Detect which cell encompasses the target text, then output its (x, y) center coordinate. 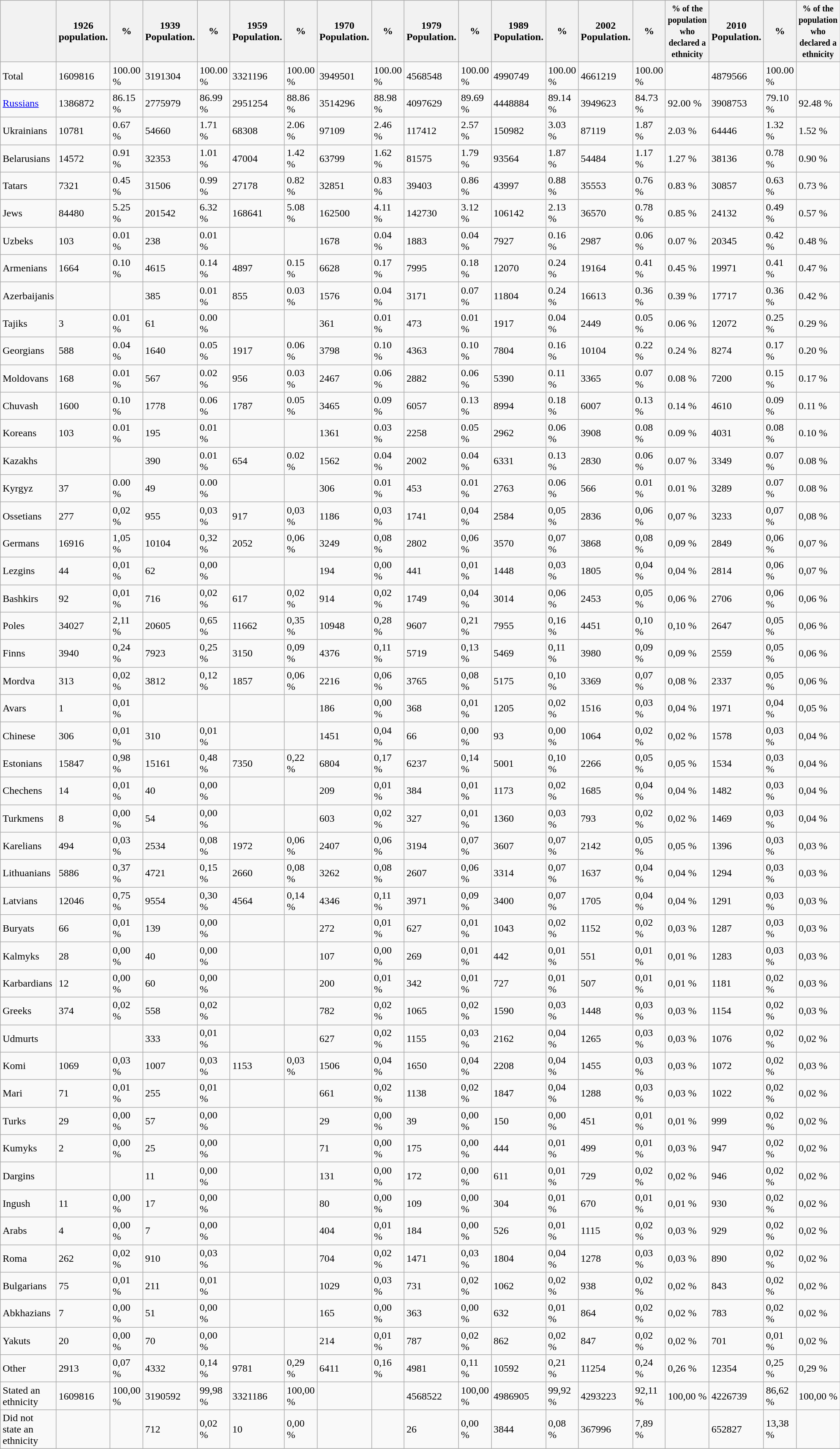
14572 (83, 158)
Other (28, 1369)
917 (257, 516)
6628 (344, 268)
Avars (28, 708)
453 (431, 489)
0.47 % (818, 268)
558 (170, 1011)
4661219 (606, 76)
2534 (170, 846)
9781 (257, 1369)
442 (519, 956)
4448884 (519, 103)
16613 (606, 296)
2002 Population. (606, 31)
8994 (519, 406)
0,12 % (214, 681)
0.67 % (127, 131)
313 (83, 681)
3868 (606, 544)
0.85 % (687, 213)
4568522 (431, 1396)
1396 (736, 846)
Mari (28, 1093)
1072 (736, 1066)
0.57 % (818, 213)
92.48 % (818, 103)
Chechens (28, 790)
3607 (519, 846)
39 (431, 1121)
10 (257, 1429)
12354 (736, 1369)
1979 Population. (431, 31)
1804 (519, 1258)
947 (736, 1148)
4721 (170, 873)
701 (736, 1341)
10592 (519, 1369)
855 (257, 296)
4346 (344, 901)
68308 (257, 131)
131 (344, 1176)
0.49 % (780, 213)
38136 (736, 158)
3798 (344, 351)
2002 (431, 461)
12070 (519, 268)
93 (519, 735)
84480 (83, 213)
Buryats (28, 928)
1386872 (83, 103)
3191304 (170, 76)
0.48 % (818, 241)
Uzbeks (28, 241)
3321186 (257, 1396)
2467 (344, 378)
142730 (431, 213)
4568548 (431, 76)
47004 (257, 158)
Bulgarians (28, 1286)
26 (431, 1429)
1069 (83, 1066)
617 (257, 599)
99,92 % (562, 1396)
86.15 % (127, 103)
783 (736, 1314)
194 (344, 571)
57 (170, 1121)
0,65 % (214, 626)
1115 (606, 1231)
15161 (170, 763)
1971 (736, 708)
36570 (606, 213)
35553 (606, 186)
30857 (736, 186)
1029 (344, 1286)
7,89 % (649, 1429)
0.22 % (649, 351)
654 (257, 461)
3190592 (170, 1396)
16916 (83, 544)
0,32 % (214, 544)
2660 (257, 873)
19971 (736, 268)
1173 (519, 790)
107 (344, 956)
Bashkirs (28, 599)
955 (170, 516)
333 (170, 1038)
2775979 (170, 103)
404 (344, 1231)
1778 (170, 406)
1.01 % (214, 158)
890 (736, 1258)
Russians (28, 103)
211 (170, 1286)
3171 (431, 296)
14 (83, 790)
201542 (170, 213)
611 (519, 1176)
4.11 % (388, 213)
4615 (170, 268)
0,98 % (127, 763)
1361 (344, 434)
731 (431, 1286)
1186 (344, 516)
8274 (736, 351)
946 (736, 1176)
Greeks (28, 1011)
843 (736, 1286)
2584 (519, 516)
17 (170, 1203)
1678 (344, 241)
165 (344, 1314)
262 (83, 1258)
3150 (257, 653)
1926 population. (83, 31)
4031 (736, 434)
Karelians (28, 846)
89.14 % (562, 103)
54 (170, 818)
84.73 % (649, 103)
2951254 (257, 103)
255 (170, 1093)
2407 (344, 846)
6057 (431, 406)
910 (170, 1258)
Ingush (28, 1203)
2449 (606, 323)
3465 (344, 406)
Latvians (28, 901)
704 (344, 1258)
451 (606, 1121)
1451 (344, 735)
1007 (170, 1066)
1181 (736, 983)
7321 (83, 186)
2607 (431, 873)
7804 (519, 351)
0.39 % (687, 296)
1506 (344, 1066)
80 (344, 1203)
1989 Population. (519, 31)
2.03 % (687, 131)
269 (431, 956)
5469 (519, 653)
4451 (606, 626)
0,13 % (475, 653)
Turkmens (28, 818)
1562 (344, 461)
Mordva (28, 681)
3289 (736, 489)
9607 (431, 626)
3949501 (344, 76)
184 (431, 1231)
4564 (257, 901)
79.10 % (780, 103)
1469 (736, 818)
4376 (344, 653)
1062 (519, 1286)
441 (431, 571)
25 (170, 1148)
31506 (170, 186)
Roma (28, 1258)
Yakuts (28, 1341)
2010 Population. (736, 31)
Estonians (28, 763)
444 (519, 1148)
3314 (519, 873)
12072 (736, 323)
1482 (736, 790)
Kyrgyz (28, 489)
1064 (606, 735)
Dargins (28, 1176)
3940 (83, 653)
1.27 % (687, 158)
1 (83, 708)
2337 (736, 681)
2 (83, 1148)
10781 (83, 131)
0,17 % (388, 763)
0,22 % (301, 763)
Kalmyks (28, 956)
1576 (344, 296)
2.13 % (562, 213)
0,26 % (687, 1369)
5.08 % (301, 213)
716 (170, 599)
632 (519, 1314)
3400 (519, 901)
51 (170, 1314)
Stated an ethnicity (28, 1396)
32851 (344, 186)
1847 (519, 1093)
106142 (519, 213)
7200 (736, 378)
20345 (736, 241)
999 (736, 1121)
214 (344, 1341)
200 (344, 983)
1.42 % (301, 158)
567 (170, 378)
1.52 % (818, 131)
385 (170, 296)
3908753 (736, 103)
1.32 % (780, 131)
603 (344, 818)
87119 (606, 131)
109 (431, 1203)
20605 (170, 626)
9554 (170, 901)
5719 (431, 653)
168641 (257, 213)
64446 (736, 131)
0,37 % (127, 873)
2849 (736, 544)
11254 (606, 1369)
1705 (606, 901)
1283 (736, 956)
588 (83, 351)
11662 (257, 626)
1650 (431, 1066)
Komi (28, 1066)
2836 (606, 516)
3365 (606, 378)
12 (83, 983)
499 (606, 1148)
81575 (431, 158)
Did not state an ethnicity (28, 1429)
0.82 % (301, 186)
89.69 % (475, 103)
Ossetians (28, 516)
4610 (736, 406)
88.86 % (301, 103)
1578 (736, 735)
Lithuanians (28, 873)
0,28 % (388, 626)
1637 (606, 873)
384 (431, 790)
1278 (606, 1258)
54660 (170, 131)
729 (606, 1176)
75 (83, 1286)
62 (170, 571)
86.99 % (214, 103)
1265 (606, 1038)
Chinese (28, 735)
3369 (606, 681)
5175 (519, 681)
3908 (606, 434)
0.63 % (780, 186)
787 (431, 1341)
1065 (431, 1011)
3570 (519, 544)
363 (431, 1314)
0.73 % (818, 186)
19164 (606, 268)
473 (431, 323)
1590 (519, 1011)
1294 (736, 873)
11804 (519, 296)
390 (170, 461)
Lezgins (28, 571)
1664 (83, 268)
0.25 % (780, 323)
2814 (736, 571)
Georgians (28, 351)
956 (257, 378)
0,75 % (127, 901)
Tatars (28, 186)
2,11 % (127, 626)
186 (344, 708)
37 (83, 489)
1154 (736, 1011)
Jews (28, 213)
6804 (344, 763)
304 (519, 1203)
2882 (431, 378)
0.91 % (127, 158)
44 (83, 571)
Total (28, 76)
162500 (344, 213)
Kumyks (28, 1148)
3980 (606, 653)
2962 (519, 434)
Karbardians (28, 983)
930 (736, 1203)
24132 (736, 213)
3.12 % (475, 213)
661 (344, 1093)
150 (519, 1121)
1787 (257, 406)
4097629 (431, 103)
Udmurts (28, 1038)
8 (83, 818)
168 (83, 378)
652827 (736, 1429)
1972 (257, 846)
367996 (606, 1429)
3262 (344, 873)
54484 (606, 158)
2802 (431, 544)
914 (344, 599)
Koreans (28, 434)
61 (170, 323)
0.86 % (475, 186)
139 (170, 928)
2559 (736, 653)
4879566 (736, 76)
0,35 % (301, 626)
1076 (736, 1038)
938 (606, 1286)
6237 (431, 763)
Poles (28, 626)
175 (431, 1148)
93564 (519, 158)
566 (606, 489)
3349 (736, 461)
2830 (606, 461)
5390 (519, 378)
7955 (519, 626)
2.46 % (388, 131)
864 (606, 1314)
1022 (736, 1093)
28 (83, 956)
43997 (519, 186)
13,38 % (780, 1429)
1685 (606, 790)
39403 (431, 186)
4 (83, 1231)
Belarusians (28, 158)
2763 (519, 489)
6.32 % (214, 213)
Armenians (28, 268)
Turks (28, 1121)
15847 (83, 763)
1043 (519, 928)
2453 (606, 599)
1205 (519, 708)
Moldovans (28, 378)
1153 (257, 1066)
3949623 (606, 103)
1.62 % (388, 158)
3812 (170, 681)
526 (519, 1231)
63799 (344, 158)
0.90 % (818, 158)
1.17 % (649, 158)
92,11 % (649, 1396)
4986905 (519, 1396)
1.79 % (475, 158)
7995 (431, 268)
1152 (606, 928)
310 (170, 735)
32353 (170, 158)
12046 (83, 901)
0.99 % (214, 186)
368 (431, 708)
3.03 % (562, 131)
2142 (606, 846)
1939 Population. (170, 31)
2162 (519, 1038)
1155 (431, 1038)
1138 (431, 1093)
0,48 % (214, 763)
195 (170, 434)
847 (606, 1341)
2.57 % (475, 131)
6007 (606, 406)
1959 Population. (257, 31)
4897 (257, 268)
2913 (83, 1369)
6331 (519, 461)
1516 (606, 708)
1.71 % (214, 131)
60 (170, 983)
0.29 % (818, 323)
4363 (431, 351)
670 (606, 1203)
117412 (431, 131)
34027 (83, 626)
782 (344, 1011)
2052 (257, 544)
0.76 % (649, 186)
86,62 % (780, 1396)
3321196 (257, 76)
361 (344, 323)
97109 (344, 131)
70 (170, 1341)
4990749 (519, 76)
Ukrainians (28, 131)
2647 (736, 626)
272 (344, 928)
1805 (606, 571)
4332 (170, 1369)
88.98 % (388, 103)
Finns (28, 653)
2987 (606, 241)
1291 (736, 901)
727 (519, 983)
92.00 % (687, 103)
551 (606, 956)
3971 (431, 901)
238 (170, 241)
1287 (736, 928)
4981 (431, 1369)
Abkhazians (28, 1314)
5886 (83, 873)
3014 (519, 599)
0.88 % (562, 186)
1534 (736, 763)
374 (83, 1011)
Germans (28, 544)
342 (431, 983)
Chuvash (28, 406)
929 (736, 1231)
27178 (257, 186)
92 (83, 599)
3514296 (344, 103)
3194 (431, 846)
1741 (431, 516)
712 (170, 1429)
3 (83, 323)
0,15 % (214, 873)
327 (431, 818)
1600 (83, 406)
4293223 (606, 1396)
7923 (170, 653)
Azerbaijanis (28, 296)
4226739 (736, 1396)
5.25 % (127, 213)
0,30 % (214, 901)
0.20 % (818, 351)
2266 (606, 763)
10948 (344, 626)
2216 (344, 681)
Kazakhs (28, 461)
49 (170, 489)
507 (606, 983)
150982 (519, 131)
1749 (431, 599)
2208 (519, 1066)
7927 (519, 241)
1970 Population. (344, 31)
Tajiks (28, 323)
1360 (519, 818)
1883 (431, 241)
1,05 % (127, 544)
17717 (736, 296)
Arabs (28, 1231)
1455 (606, 1066)
209 (344, 790)
2706 (736, 599)
494 (83, 846)
1857 (257, 681)
3765 (431, 681)
172 (431, 1176)
5001 (519, 763)
3233 (736, 516)
6411 (344, 1369)
862 (519, 1341)
20 (83, 1341)
1288 (606, 1093)
793 (606, 818)
2.06 % (301, 131)
1640 (170, 351)
2258 (431, 434)
7350 (257, 763)
99,98 % (214, 1396)
1471 (431, 1258)
3249 (344, 544)
277 (83, 516)
3844 (519, 1429)
